Output the (X, Y) coordinate of the center of the cell containing the given text.  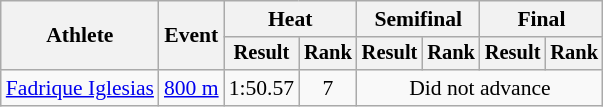
Athlete (80, 36)
800 m (192, 88)
Semifinal (418, 19)
Event (192, 36)
Did not advance (480, 88)
7 (328, 88)
Heat (290, 19)
Final (542, 19)
Fadrique Iglesias (80, 88)
1:50.57 (262, 88)
